Capture the cell that displays the provided text and extract its [X, Y] central coordinate. 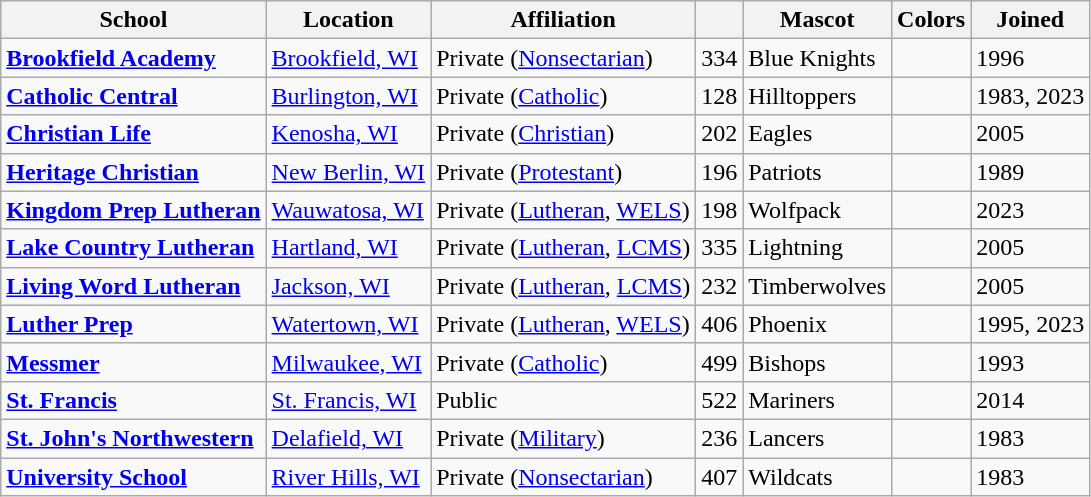
1993 [1030, 362]
St. Francis [134, 400]
522 [720, 400]
407 [720, 477]
University School [134, 477]
Jackson, WI [348, 286]
New Berlin, WI [348, 172]
Phoenix [818, 324]
Wolfpack [818, 210]
Brookfield Academy [134, 58]
Christian Life [134, 134]
1996 [1030, 58]
Private (Military) [564, 438]
Mascot [818, 20]
Lightning [818, 248]
Kingdom Prep Lutheran [134, 210]
Patriots [818, 172]
Messmer [134, 362]
Brookfield, WI [348, 58]
St. Francis, WI [348, 400]
Public [564, 400]
Private (Christian) [564, 134]
Eagles [818, 134]
Timberwolves [818, 286]
Affiliation [564, 20]
School [134, 20]
196 [720, 172]
Catholic Central [134, 96]
Lake Country Lutheran [134, 248]
334 [720, 58]
Hartland, WI [348, 248]
Delafield, WI [348, 438]
335 [720, 248]
Location [348, 20]
499 [720, 362]
2023 [1030, 210]
236 [720, 438]
Wildcats [818, 477]
Kenosha, WI [348, 134]
Wauwatosa, WI [348, 210]
1989 [1030, 172]
Blue Knights [818, 58]
1983, 2023 [1030, 96]
Bishops [818, 362]
River Hills, WI [348, 477]
Hilltoppers [818, 96]
Private (Protestant) [564, 172]
Burlington, WI [348, 96]
St. John's Northwestern [134, 438]
Luther Prep [134, 324]
232 [720, 286]
Lancers [818, 438]
Colors [932, 20]
406 [720, 324]
Watertown, WI [348, 324]
2014 [1030, 400]
Living Word Lutheran [134, 286]
128 [720, 96]
Heritage Christian [134, 172]
Joined [1030, 20]
Mariners [818, 400]
198 [720, 210]
202 [720, 134]
1995, 2023 [1030, 324]
Milwaukee, WI [348, 362]
